Provide the (X, Y) coordinate of the cell's center where the given text is located.  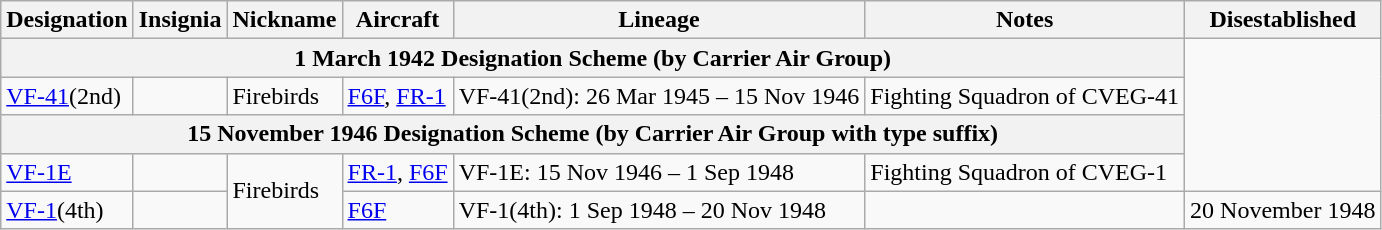
20 November 1948 (1283, 210)
VF-1(4th): 1 Sep 1948 – 20 Nov 1948 (659, 210)
1 March 1942 Designation Scheme (by Carrier Air Group) (593, 58)
VF-41(2nd): 26 Mar 1945 – 15 Nov 1946 (659, 96)
Disestablished (1283, 20)
VF-1E (67, 172)
VF-1E: 15 Nov 1946 – 1 Sep 1948 (659, 172)
FR-1, F6F (398, 172)
Aircraft (398, 20)
Fighting Squadron of CVEG-1 (1025, 172)
Insignia (180, 20)
VF-1(4th) (67, 210)
F6F (398, 210)
Nickname (284, 20)
VF-41(2nd) (67, 96)
15 November 1946 Designation Scheme (by Carrier Air Group with type suffix) (593, 134)
Notes (1025, 20)
Fighting Squadron of CVEG-41 (1025, 96)
Designation (67, 20)
F6F, FR-1 (398, 96)
Lineage (659, 20)
